Return [x, y] of the center of cell containing provided text 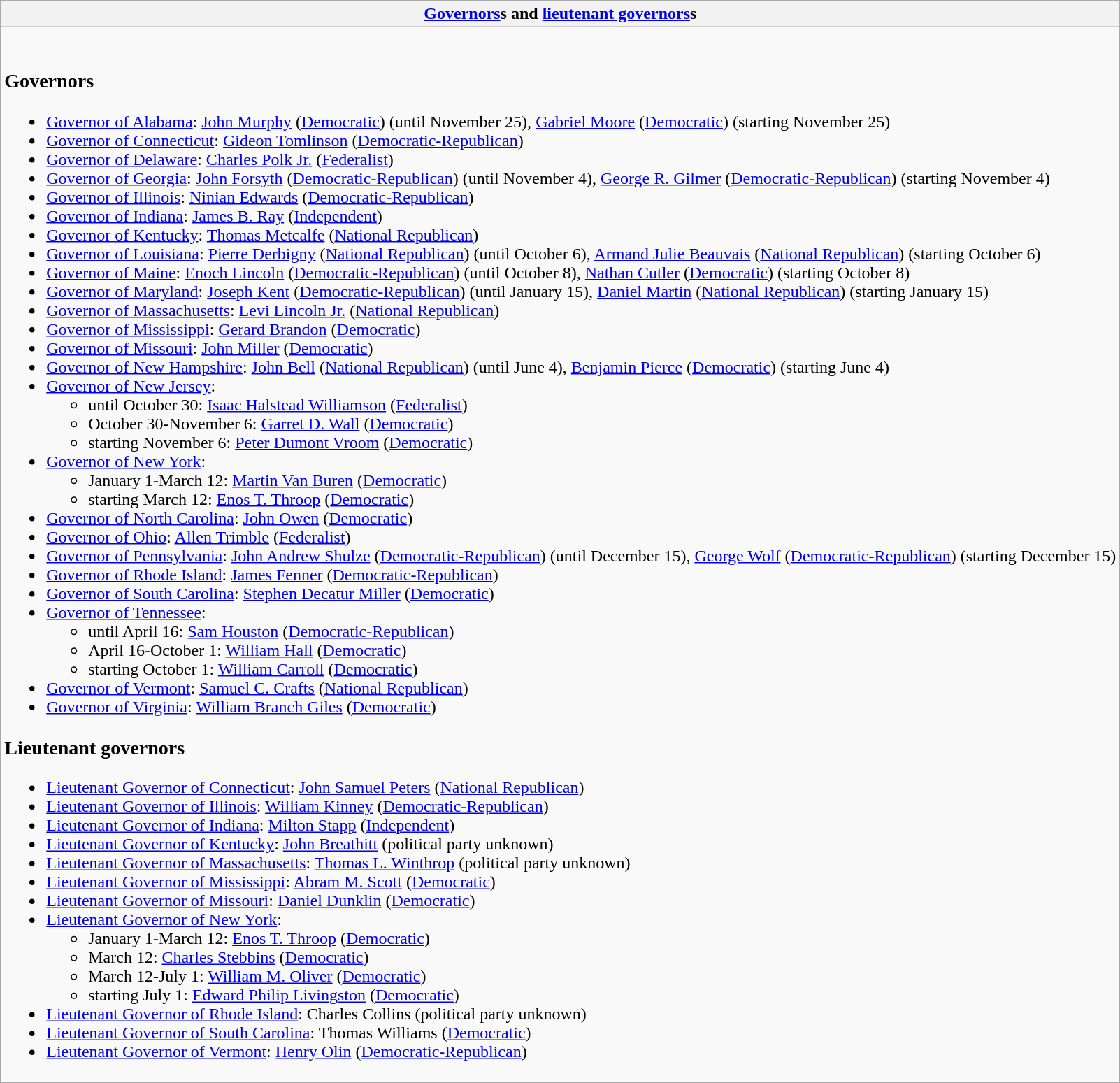
Governorss and lieutenant governorss [561, 14]
